Output the (x, y) coordinate of the center of the cell containing the given text.  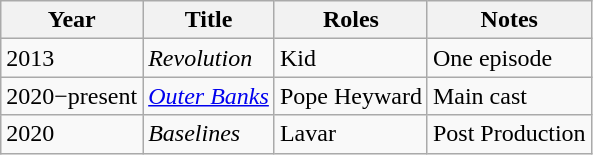
Outer Banks (209, 96)
2020 (72, 134)
Lavar (350, 134)
2013 (72, 58)
Year (72, 20)
Baselines (209, 134)
Revolution (209, 58)
Title (209, 20)
Kid (350, 58)
One episode (509, 58)
Notes (509, 20)
Pope Heyward (350, 96)
Main cast (509, 96)
Roles (350, 20)
Post Production (509, 134)
2020−present (72, 96)
